Extract the [X, Y] coordinate from the center of the cell holding the provided text.  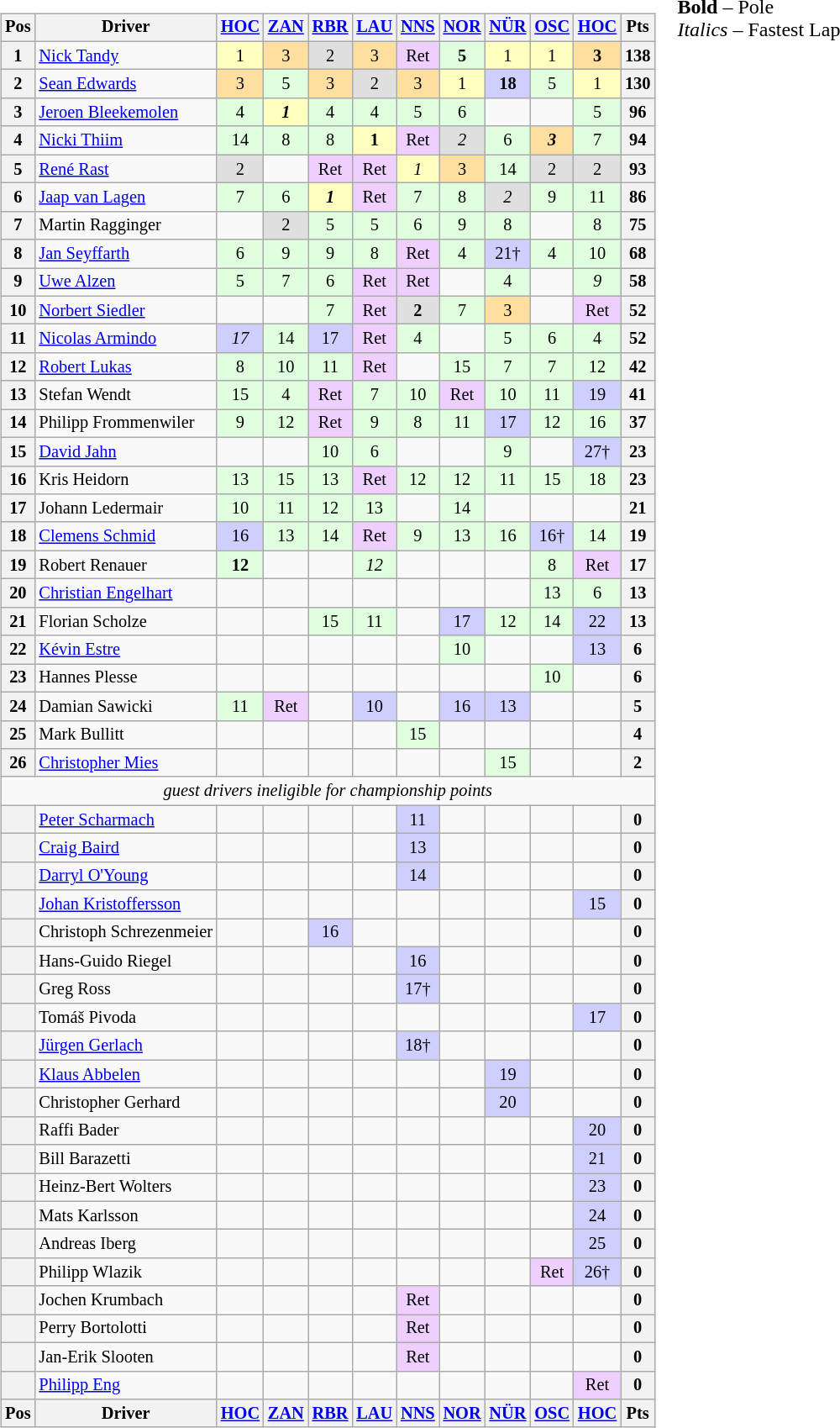
21† [508, 254]
Hannes Plesse [125, 678]
Perry Bortolotti [125, 1329]
130 [638, 84]
Jaap van Lagen [125, 198]
Craig Baird [125, 848]
Mats Karlsson [125, 1215]
Jürgen Gerlach [125, 1046]
Hans-Guido Riegel [125, 961]
27† [597, 451]
Jan Seyffarth [125, 254]
26 [18, 763]
Bill Barazetti [125, 1159]
Heinz-Bert Wolters [125, 1188]
Sean Edwards [125, 84]
Norbert Siedler [125, 310]
96 [638, 113]
Johann Ledermair [125, 508]
Damian Sawicki [125, 706]
René Rast [125, 169]
David Jahn [125, 451]
58 [638, 282]
Jeroen Bleekemolen [125, 113]
17† [417, 989]
68 [638, 254]
93 [638, 169]
94 [638, 140]
Christoph Schrezenmeier [125, 933]
18† [417, 1046]
Nicolas Armindo [125, 339]
Florian Scholze [125, 621]
Jan-Erik Slooten [125, 1357]
Darryl O'Young [125, 876]
Robert Lukas [125, 367]
Peter Scharmach [125, 819]
Tomáš Pivoda [125, 1018]
Robert Renauer [125, 565]
Johan Kristoffersson [125, 904]
Philipp Frommenwiler [125, 424]
26† [597, 1273]
41 [638, 395]
86 [638, 198]
Clemens Schmid [125, 536]
Philipp Wlazik [125, 1273]
Martin Ragginger [125, 225]
Stefan Wendt [125, 395]
Kris Heidorn [125, 480]
Kévin Estre [125, 650]
Christopher Gerhard [125, 1103]
Nicki Thiim [125, 140]
Klaus Abbelen [125, 1074]
Christian Engelhart [125, 593]
Christopher Mies [125, 763]
Jochen Krumbach [125, 1300]
Andreas Iberg [125, 1244]
Philipp Eng [125, 1385]
42 [638, 367]
Greg Ross [125, 989]
Mark Bullitt [125, 735]
Nick Tandy [125, 55]
guest drivers ineligible for championship points [328, 791]
75 [638, 225]
16† [552, 536]
138 [638, 55]
37 [638, 424]
Raffi Bader [125, 1130]
Uwe Alzen [125, 282]
